Output the (X, Y) coordinate of the center of the cell containing the given text.  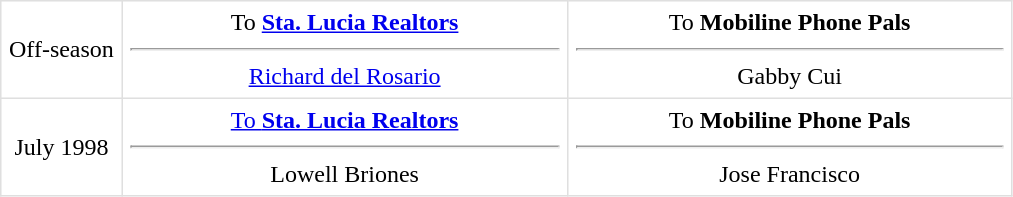
July 1998 (62, 147)
To Mobiline Phone PalsGabby Cui (790, 50)
To Sta. Lucia RealtorsLowell Briones (344, 147)
To Sta. Lucia RealtorsRichard del Rosario (344, 50)
To Mobiline Phone PalsJose Francisco (790, 147)
Off-season (62, 50)
